Extract the (x, y) coordinate from the center of the cell holding the provided text.  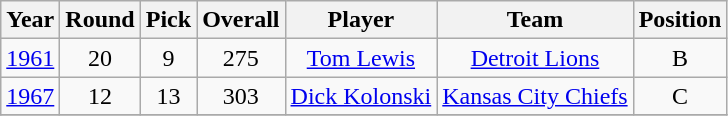
13 (168, 96)
20 (100, 58)
9 (168, 58)
275 (241, 58)
C (680, 96)
1961 (30, 58)
Tom Lewis (361, 58)
Round (100, 20)
Position (680, 20)
Pick (168, 20)
Kansas City Chiefs (535, 96)
Detroit Lions (535, 58)
Team (535, 20)
B (680, 58)
Dick Kolonski (361, 96)
1967 (30, 96)
Overall (241, 20)
Year (30, 20)
12 (100, 96)
303 (241, 96)
Player (361, 20)
